Locate the cell with the specified text and output its [X, Y] center coordinate. 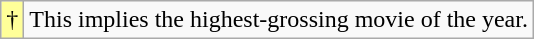
† [12, 20]
This implies the highest-grossing movie of the year. [279, 20]
